Return the [X, Y] coordinate for the center point of the cell that contains the specified text.  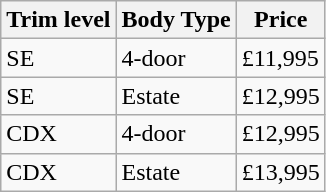
Body Type [176, 20]
Trim level [58, 20]
Price [280, 20]
£11,995 [280, 58]
£13,995 [280, 172]
